Detect which cell encompasses the target text, then output its [X, Y] center coordinate. 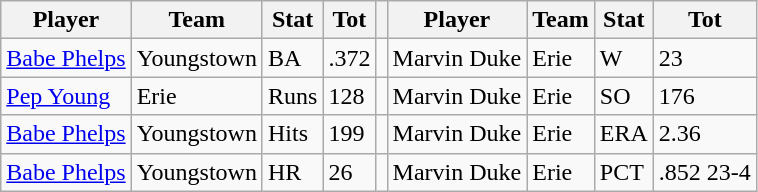
Pep Young [66, 96]
128 [350, 96]
23 [704, 58]
.852 23-4 [704, 172]
199 [350, 134]
26 [350, 172]
Hits [292, 134]
W [624, 58]
SO [624, 96]
Runs [292, 96]
.372 [350, 58]
BA [292, 58]
2.36 [704, 134]
PCT [624, 172]
176 [704, 96]
HR [292, 172]
ERA [624, 134]
